Return the [X, Y] coordinate for the center point of the cell that contains the specified text.  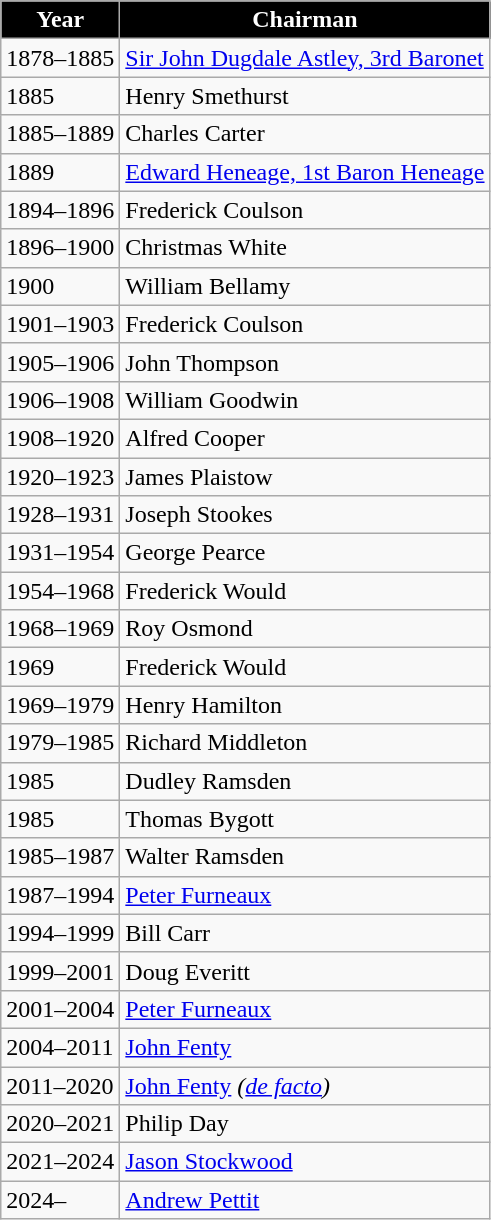
1894–1896 [60, 210]
1985–1987 [60, 857]
James Plaistow [305, 477]
2024– [60, 1200]
1878–1885 [60, 58]
1920–1923 [60, 477]
Year [60, 20]
John Fenty (de facto) [305, 1085]
1885 [60, 96]
Christmas White [305, 248]
1900 [60, 286]
1906–1908 [60, 400]
Richard Middleton [305, 743]
Joseph Stookes [305, 515]
2021–2024 [60, 1162]
Henry Smethurst [305, 96]
1994–1999 [60, 933]
1999–2001 [60, 971]
Henry Hamilton [305, 705]
Roy Osmond [305, 629]
1969 [60, 667]
Walter Ramsden [305, 857]
Charles Carter [305, 134]
Doug Everitt [305, 971]
Thomas Bygott [305, 819]
Chairman [305, 20]
1931–1954 [60, 553]
1954–1968 [60, 591]
John Thompson [305, 362]
Sir John Dugdale Astley, 3rd Baronet [305, 58]
1889 [60, 172]
1979–1985 [60, 743]
1908–1920 [60, 438]
1896–1900 [60, 248]
1969–1979 [60, 705]
John Fenty [305, 1047]
2011–2020 [60, 1085]
William Bellamy [305, 286]
William Goodwin [305, 400]
2020–2021 [60, 1124]
2004–2011 [60, 1047]
1905–1906 [60, 362]
1901–1903 [60, 324]
Jason Stockwood [305, 1162]
Bill Carr [305, 933]
2001–2004 [60, 1009]
Dudley Ramsden [305, 781]
Edward Heneage, 1st Baron Heneage [305, 172]
1968–1969 [60, 629]
1928–1931 [60, 515]
1987–1994 [60, 895]
Alfred Cooper [305, 438]
Andrew Pettit [305, 1200]
George Pearce [305, 553]
Philip Day [305, 1124]
1885–1889 [60, 134]
